Detect which cell encompasses the target text, then output its (x, y) center coordinate. 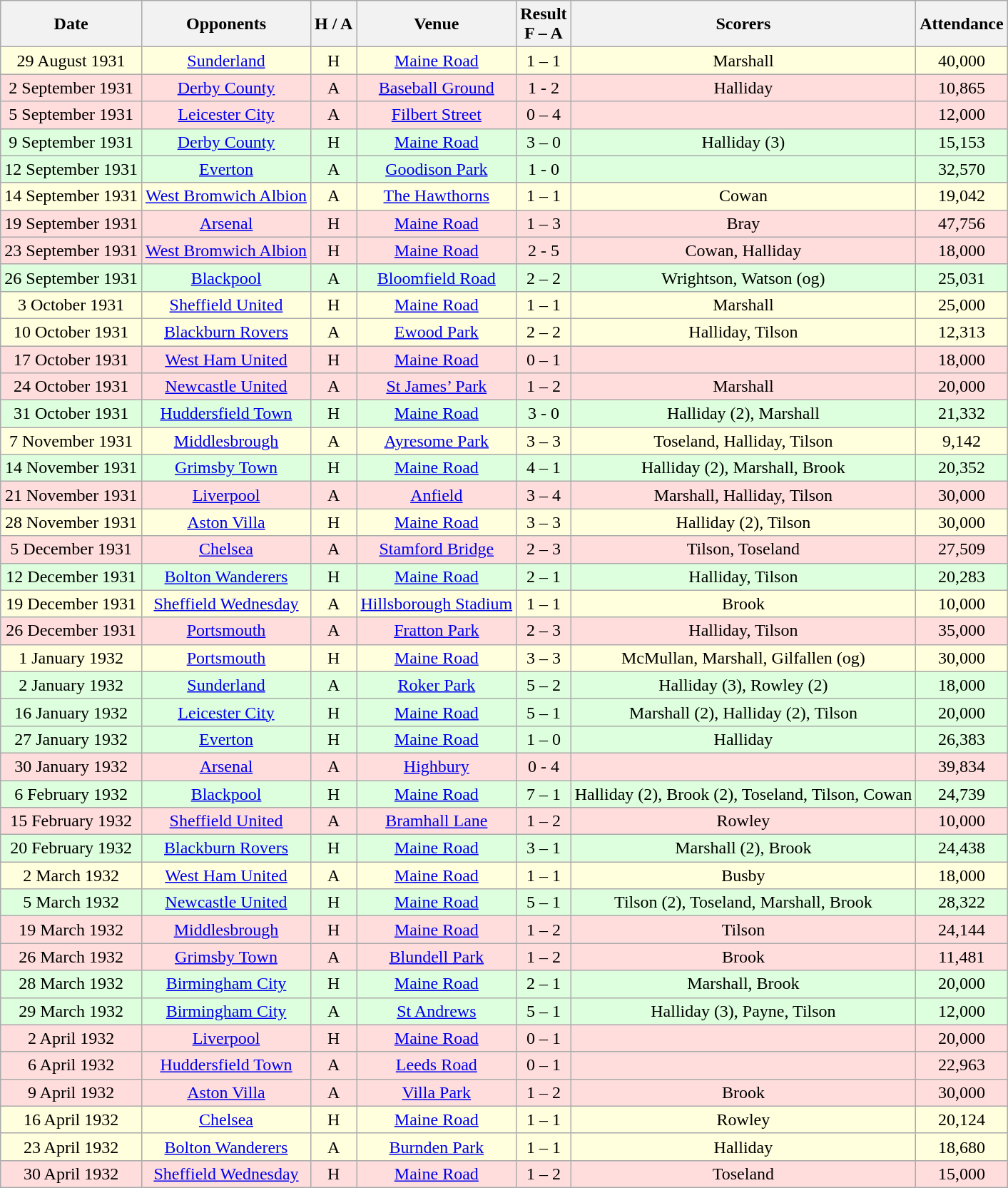
Cowan (743, 196)
23 September 1931 (71, 250)
Hillsborough Stadium (437, 604)
27,509 (962, 549)
31 October 1931 (71, 414)
26 September 1931 (71, 278)
3 – 4 (544, 495)
Bramhall Lane (437, 821)
25,031 (962, 278)
24,438 (962, 848)
3 - 0 (544, 414)
14 September 1931 (71, 196)
5 March 1932 (71, 903)
Bray (743, 223)
39,834 (962, 766)
23 April 1932 (71, 1147)
28 March 1932 (71, 984)
19 December 1931 (71, 604)
20,352 (962, 468)
Wrightson, Watson (og) (743, 278)
Blundell Park (437, 957)
Halliday (2), Brook (2), Toseland, Tilson, Cowan (743, 794)
Roker Park (437, 685)
1 – 0 (544, 739)
20,283 (962, 577)
Halliday (3), Rowley (2) (743, 685)
Halliday (3), Payne, Tilson (743, 1011)
3 October 1931 (71, 305)
29 March 1932 (71, 1011)
24,144 (962, 930)
25,000 (962, 305)
7 November 1931 (71, 441)
1 January 1932 (71, 658)
Ewood Park (437, 332)
H / A (334, 24)
St Andrews (437, 1011)
19,042 (962, 196)
19 September 1931 (71, 223)
16 January 1932 (71, 712)
Fratton Park (437, 631)
Bloomfield Road (437, 278)
12 September 1931 (71, 169)
Toseland, Halliday, Tilson (743, 441)
Goodison Park (437, 169)
Highbury (437, 766)
Busby (743, 875)
5 December 1931 (71, 549)
20,124 (962, 1120)
5 September 1931 (71, 115)
2 September 1931 (71, 88)
26 March 1932 (71, 957)
Tilson (743, 930)
11,481 (962, 957)
Ayresome Park (437, 441)
4 – 1 (544, 468)
Halliday (2), Tilson (743, 522)
Tilson, Toseland (743, 549)
0 – 4 (544, 115)
20 February 1932 (71, 848)
21,332 (962, 414)
1 – 3 (544, 223)
McMullan, Marshall, Gilfallen (og) (743, 658)
2 April 1932 (71, 1038)
14 November 1931 (71, 468)
3 – 1 (544, 848)
ResultF – A (544, 24)
15,153 (962, 142)
Toseland (743, 1174)
17 October 1931 (71, 359)
10 October 1931 (71, 332)
22,963 (962, 1065)
21 November 1931 (71, 495)
Anfield (437, 495)
0 - 4 (544, 766)
Leeds Road (437, 1065)
Villa Park (437, 1092)
30 January 1932 (71, 766)
3 – 0 (544, 142)
15 February 1932 (71, 821)
15,000 (962, 1174)
12 December 1931 (71, 577)
Burnden Park (437, 1147)
27 January 1932 (71, 739)
28,322 (962, 903)
12,313 (962, 332)
24 October 1931 (71, 387)
19 March 1932 (71, 930)
Attendance (962, 24)
6 February 1932 (71, 794)
Marshall (2), Brook (743, 848)
Marshall, Halliday, Tilson (743, 495)
1 - 0 (544, 169)
47,756 (962, 223)
Scorers (743, 24)
Date (71, 24)
Marshall (2), Halliday (2), Tilson (743, 712)
Marshall, Brook (743, 984)
26,383 (962, 739)
30 April 1932 (71, 1174)
9 September 1931 (71, 142)
Cowan, Halliday (743, 250)
6 April 1932 (71, 1065)
24,739 (962, 794)
40,000 (962, 61)
10,865 (962, 88)
32,570 (962, 169)
Opponents (225, 24)
Tilson (2), Toseland, Marshall, Brook (743, 903)
9 April 1932 (71, 1092)
Halliday (2), Marshall, Brook (743, 468)
Halliday (2), Marshall (743, 414)
26 December 1931 (71, 631)
Stamford Bridge (437, 549)
2 January 1932 (71, 685)
16 April 1932 (71, 1120)
2 March 1932 (71, 875)
St James’ Park (437, 387)
7 – 1 (544, 794)
29 August 1931 (71, 61)
Filbert Street (437, 115)
28 November 1931 (71, 522)
Halliday (3) (743, 142)
9,142 (962, 441)
The Hawthorns (437, 196)
Venue (437, 24)
18,680 (962, 1147)
5 – 2 (544, 685)
1 - 2 (544, 88)
35,000 (962, 631)
2 - 5 (544, 250)
Baseball Ground (437, 88)
